Return the [x, y] coordinate for the center point of the cell that contains the specified text.  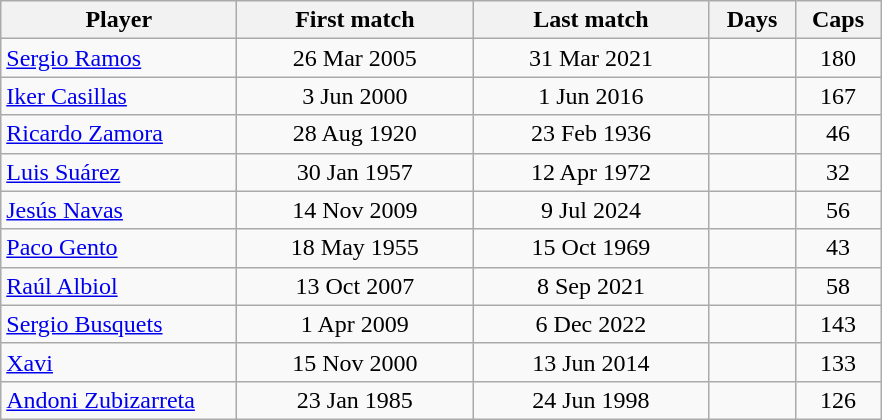
14 Nov 2009 [355, 210]
46 [838, 134]
133 [838, 362]
First match [355, 20]
24 Jun 1998 [591, 400]
6 Dec 2022 [591, 324]
9 Jul 2024 [591, 210]
Luis Suárez [119, 172]
Player [119, 20]
180 [838, 58]
Days [752, 20]
143 [838, 324]
28 Aug 1920 [355, 134]
Last match [591, 20]
Xavi [119, 362]
15 Oct 1969 [591, 248]
32 [838, 172]
Paco Gento [119, 248]
Sergio Busquets [119, 324]
126 [838, 400]
58 [838, 286]
13 Jun 2014 [591, 362]
Raúl Albiol [119, 286]
43 [838, 248]
1 Jun 2016 [591, 96]
26 Mar 2005 [355, 58]
Jesús Navas [119, 210]
31 Mar 2021 [591, 58]
Iker Casillas [119, 96]
8 Sep 2021 [591, 286]
18 May 1955 [355, 248]
Ricardo Zamora [119, 134]
15 Nov 2000 [355, 362]
23 Jan 1985 [355, 400]
56 [838, 210]
Sergio Ramos [119, 58]
3 Jun 2000 [355, 96]
23 Feb 1936 [591, 134]
Andoni Zubizarreta [119, 400]
30 Jan 1957 [355, 172]
167 [838, 96]
13 Oct 2007 [355, 286]
12 Apr 1972 [591, 172]
Caps [838, 20]
1 Apr 2009 [355, 324]
